From the cell containing the given text, extract its center point as (X, Y) coordinate. 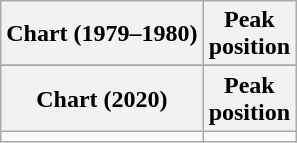
Chart (2020) (102, 98)
Chart (1979–1980) (102, 34)
